Output the (X, Y) coordinate of the center of the cell containing the given text.  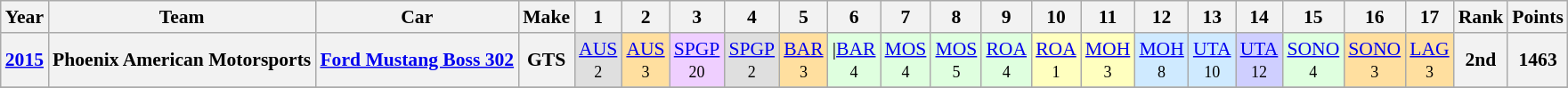
11 (1108, 17)
Rank (1482, 17)
13 (1213, 17)
5 (803, 17)
MOS4 (906, 60)
10 (1056, 17)
SPGP2 (752, 60)
1 (598, 17)
15 (1312, 17)
AUS2 (598, 60)
4 (752, 17)
Year (25, 17)
Team (182, 17)
17 (1429, 17)
Car (417, 17)
3 (697, 17)
1463 (1538, 60)
2 (645, 17)
Points (1538, 17)
ROA1 (1056, 60)
UTA10 (1213, 60)
12 (1161, 17)
9 (1006, 17)
Ford Mustang Boss 302 (417, 60)
6 (855, 17)
14 (1259, 17)
UTA12 (1259, 60)
BAR3 (803, 60)
16 (1375, 17)
AUS3 (645, 60)
|BAR4 (855, 60)
MOH8 (1161, 60)
SONO3 (1375, 60)
LAG3 (1429, 60)
MOH3 (1108, 60)
7 (906, 17)
8 (956, 17)
2nd (1482, 60)
2015 (25, 60)
Phoenix American Motorsports (182, 60)
GTS (547, 60)
ROA4 (1006, 60)
SONO4 (1312, 60)
MOS5 (956, 60)
Make (547, 17)
SPGP20 (697, 60)
